Find where the given text appears and provide that cell's center as (x, y) coordinate. 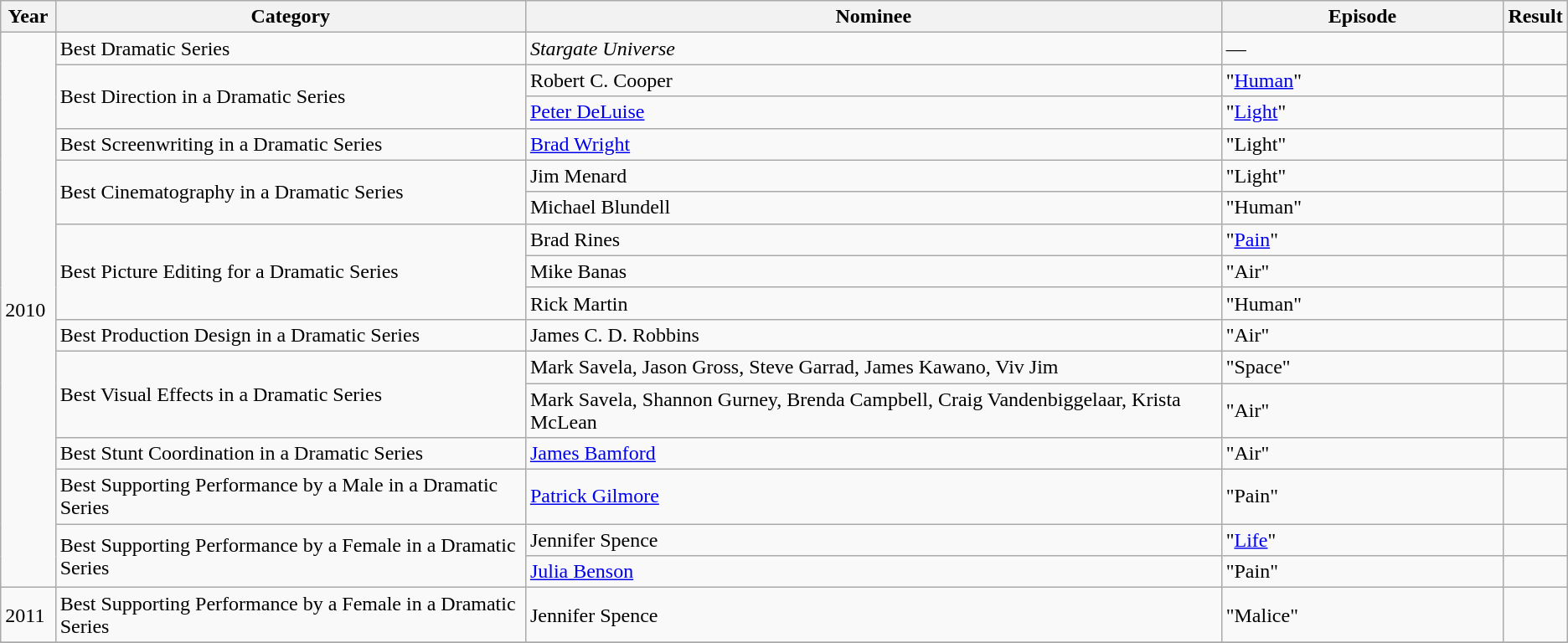
Best Picture Editing for a Dramatic Series (290, 271)
Jim Menard (873, 176)
Mike Banas (873, 271)
Episode (1362, 17)
Julia Benson (873, 572)
"Space" (1362, 367)
Best Production Design in a Dramatic Series (290, 335)
2010 (28, 310)
Rick Martin (873, 303)
Year (28, 17)
Brad Wright (873, 144)
Stargate Universe (873, 49)
Best Supporting Performance by a Male in a Dramatic Series (290, 497)
Best Visual Effects in a Dramatic Series (290, 394)
Brad Rines (873, 239)
Result (1535, 17)
Best Screenwriting in a Dramatic Series (290, 144)
James C. D. Robbins (873, 335)
Mark Savela, Shannon Gurney, Brenda Campbell, Craig Vandenbiggelaar, Krista McLean (873, 410)
Best Stunt Coordination in a Dramatic Series (290, 454)
Best Direction in a Dramatic Series (290, 96)
Peter DeLuise (873, 112)
— (1362, 49)
Patrick Gilmore (873, 497)
Nominee (873, 17)
2011 (28, 615)
Mark Savela, Jason Gross, Steve Garrad, James Kawano, Viv Jim (873, 367)
"Malice" (1362, 615)
Best Cinematography in a Dramatic Series (290, 192)
Category (290, 17)
Best Dramatic Series (290, 49)
"Life" (1362, 540)
Michael Blundell (873, 208)
Robert C. Cooper (873, 80)
James Bamford (873, 454)
